Locate the cell with the specified text and output its [X, Y] center coordinate. 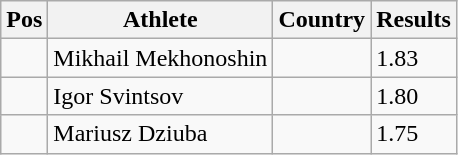
Country [322, 20]
Mariusz Dziuba [160, 134]
Mikhail Mekhonoshin [160, 58]
1.83 [414, 58]
1.80 [414, 96]
1.75 [414, 134]
Pos [24, 20]
Igor Svintsov [160, 96]
Results [414, 20]
Athlete [160, 20]
